Extract the [x, y] coordinate from the center of the cell holding the provided text.  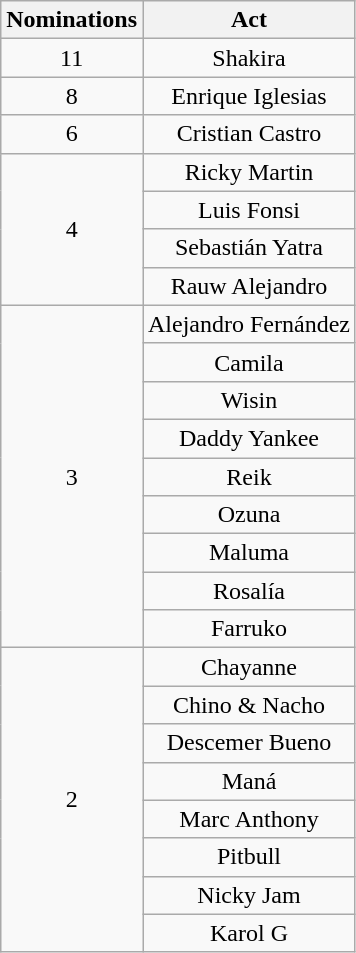
Karol G [248, 933]
Nicky Jam [248, 895]
Wisin [248, 400]
Daddy Yankee [248, 438]
Rosalía [248, 591]
Reik [248, 477]
8 [72, 96]
Chayanne [248, 667]
Camila [248, 362]
Cristian Castro [248, 134]
Marc Anthony [248, 819]
Enrique Iglesias [248, 96]
Nominations [72, 20]
Luis Fonsi [248, 210]
Alejandro Fernández [248, 324]
Ricky Martin [248, 172]
Farruko [248, 629]
Maná [248, 781]
4 [72, 229]
2 [72, 800]
Shakira [248, 58]
6 [72, 134]
Rauw Alejandro [248, 286]
Chino & Nacho [248, 705]
3 [72, 476]
Pitbull [248, 857]
Sebastián Yatra [248, 248]
Maluma [248, 553]
Descemer Bueno [248, 743]
Act [248, 20]
11 [72, 58]
Ozuna [248, 515]
